Determine the [x, y] coordinate at the center of the cell enclosing the given text.  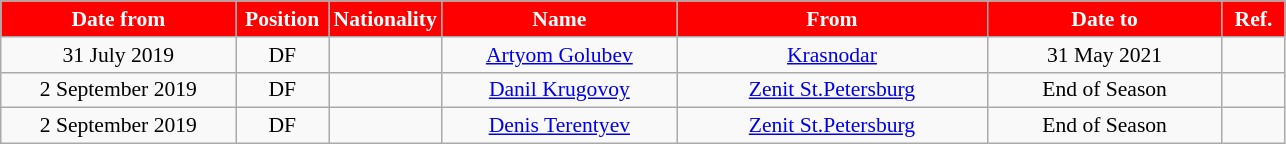
Krasnodar [832, 55]
Ref. [1254, 19]
31 July 2019 [118, 55]
Position [282, 19]
Nationality [384, 19]
Denis Terentyev [560, 126]
31 May 2021 [1104, 55]
Date to [1104, 19]
Danil Krugovoy [560, 90]
From [832, 19]
Name [560, 19]
Date from [118, 19]
Artyom Golubev [560, 55]
